Search for the cell housing the specified text and yield its (x, y) center coordinate. 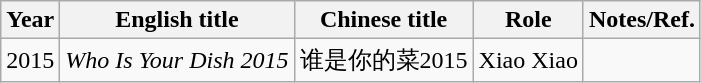
Chinese title (384, 20)
Notes/Ref. (642, 20)
谁是你的菜2015 (384, 60)
Xiao Xiao (528, 60)
Year (30, 20)
Role (528, 20)
English title (177, 20)
2015 (30, 60)
Who Is Your Dish 2015 (177, 60)
